Search for the cell housing the specified text and yield its (X, Y) center coordinate. 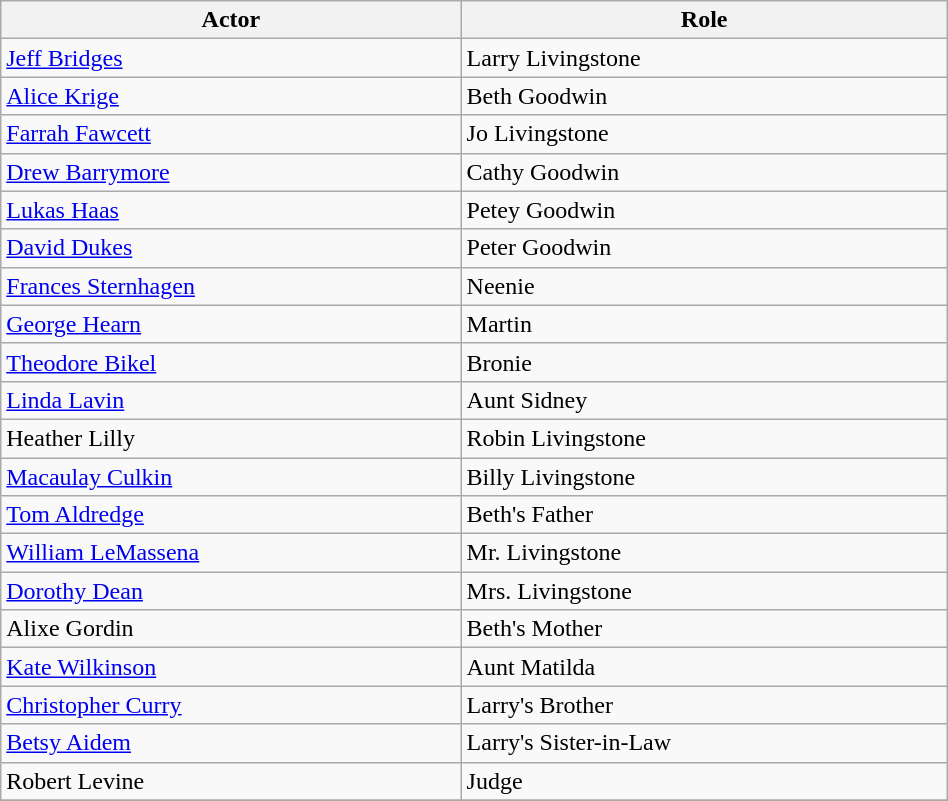
Lukas Haas (231, 210)
Drew Barrymore (231, 172)
William LeMassena (231, 553)
David Dukes (231, 248)
Jeff Bridges (231, 58)
Frances Sternhagen (231, 286)
Dorothy Dean (231, 591)
Actor (231, 20)
Alice Krige (231, 96)
Robin Livingstone (704, 438)
Neenie (704, 286)
George Hearn (231, 324)
Macaulay Culkin (231, 477)
Petey Goodwin (704, 210)
Larry's Sister-in-Law (704, 743)
Betsy Aidem (231, 743)
Alixe Gordin (231, 629)
Beth's Mother (704, 629)
Beth's Father (704, 515)
Billy Livingstone (704, 477)
Mr. Livingstone (704, 553)
Bronie (704, 362)
Larry's Brother (704, 705)
Linda Lavin (231, 400)
Beth Goodwin (704, 96)
Jo Livingstone (704, 134)
Christopher Curry (231, 705)
Peter Goodwin (704, 248)
Aunt Matilda (704, 667)
Larry Livingstone (704, 58)
Theodore Bikel (231, 362)
Heather Lilly (231, 438)
Robert Levine (231, 781)
Farrah Fawcett (231, 134)
Aunt Sidney (704, 400)
Role (704, 20)
Tom Aldredge (231, 515)
Cathy Goodwin (704, 172)
Judge (704, 781)
Kate Wilkinson (231, 667)
Mrs. Livingstone (704, 591)
Martin (704, 324)
